Provide the (x, y) coordinate of the cell's center where the given text is located.  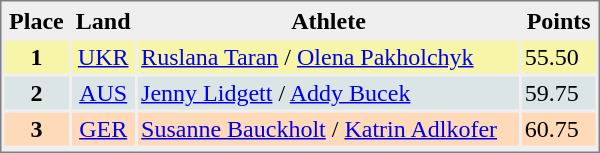
55.50 (559, 56)
60.75 (559, 128)
Ruslana Taran / Olena Pakholchyk (328, 56)
Susanne Bauckholt / Katrin Adlkofer (328, 128)
UKR (103, 56)
Athlete (328, 20)
2 (36, 92)
3 (36, 128)
Points (559, 20)
AUS (103, 92)
Place (36, 20)
Jenny Lidgett / Addy Bucek (328, 92)
GER (103, 128)
Land (103, 20)
1 (36, 56)
59.75 (559, 92)
